Extract the (X, Y) coordinate from the center of the cell holding the provided text.  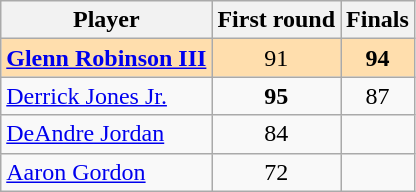
84 (276, 134)
87 (378, 96)
91 (276, 58)
Finals (378, 20)
72 (276, 172)
Derrick Jones Jr. (106, 96)
Glenn Robinson III (106, 58)
95 (276, 96)
DeAndre Jordan (106, 134)
Player (106, 20)
Aaron Gordon (106, 172)
94 (378, 58)
First round (276, 20)
